Detect which cell encompasses the target text, then output its (x, y) center coordinate. 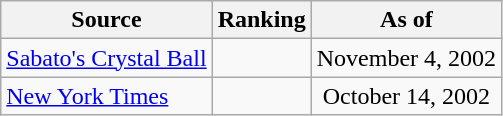
October 14, 2002 (406, 96)
New York Times (106, 96)
Sabato's Crystal Ball (106, 58)
As of (406, 20)
Ranking (262, 20)
November 4, 2002 (406, 58)
Source (106, 20)
